Extract the [X, Y] coordinate from the center of the cell holding the provided text.  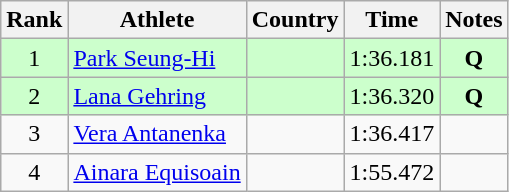
4 [34, 172]
3 [34, 134]
2 [34, 96]
Rank [34, 20]
Country [295, 20]
Time [392, 20]
1:36.417 [392, 134]
1 [34, 58]
Athlete [157, 20]
Notes [474, 20]
Vera Antanenka [157, 134]
1:36.181 [392, 58]
Park Seung-Hi [157, 58]
Lana Gehring [157, 96]
Ainara Equisoain [157, 172]
1:55.472 [392, 172]
1:36.320 [392, 96]
